Output the (x, y) coordinate of the center of the cell containing the given text.  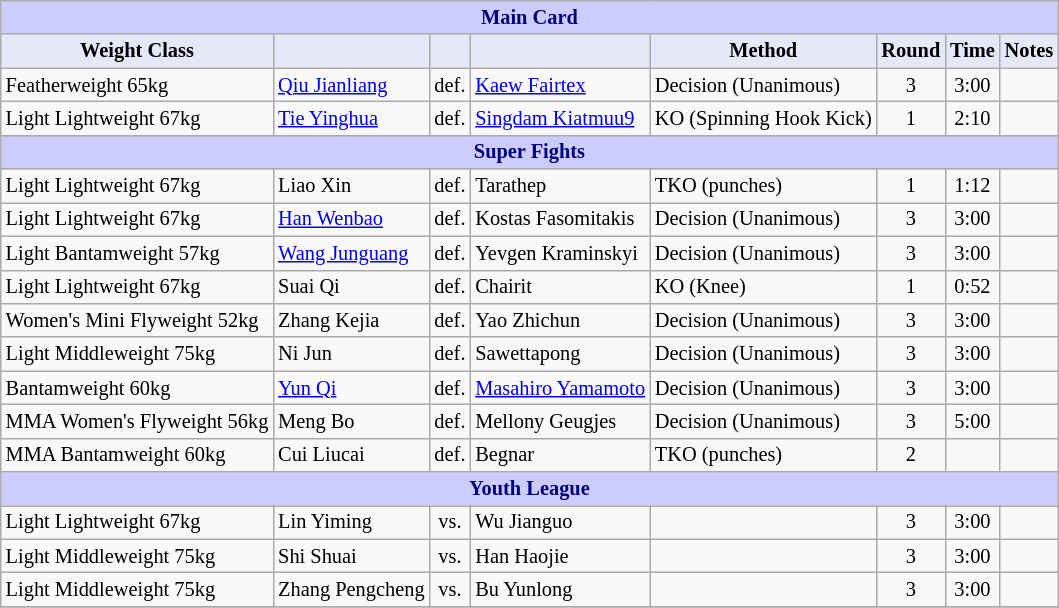
Ni Jun (351, 354)
MMA Bantamweight 60kg (137, 455)
Light Bantamweight 57kg (137, 253)
2:10 (972, 118)
Zhang Pengcheng (351, 589)
KO (Knee) (764, 287)
Wu Jianguo (560, 522)
1:12 (972, 186)
Begnar (560, 455)
5:00 (972, 421)
Notes (1029, 51)
Cui Liucai (351, 455)
Time (972, 51)
Sawettapong (560, 354)
Main Card (530, 17)
Chairit (560, 287)
Masahiro Yamamoto (560, 388)
MMA Women's Flyweight 56kg (137, 421)
Yevgen Kraminskyi (560, 253)
Suai Qi (351, 287)
Wang Junguang (351, 253)
Weight Class (137, 51)
Liao Xin (351, 186)
2 (912, 455)
Han Haojie (560, 556)
Lin Yiming (351, 522)
Yao Zhichun (560, 320)
Meng Bo (351, 421)
Qiu Jianliang (351, 85)
Singdam Kiatmuu9 (560, 118)
Zhang Kejia (351, 320)
Featherweight 65kg (137, 85)
Super Fights (530, 152)
0:52 (972, 287)
Round (912, 51)
Method (764, 51)
Shi Shuai (351, 556)
Bantamweight 60kg (137, 388)
Yun Qi (351, 388)
Kostas Fasomitakis (560, 219)
Kaew Fairtex (560, 85)
KO (Spinning Hook Kick) (764, 118)
Mellony Geugjes (560, 421)
Tarathep (560, 186)
Tie Yinghua (351, 118)
Bu Yunlong (560, 589)
Youth League (530, 489)
Women's Mini Flyweight 52kg (137, 320)
Han Wenbao (351, 219)
